Extract the (X, Y) coordinate from the center of the cell holding the provided text.  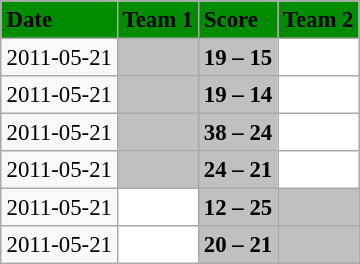
20 – 21 (238, 245)
Score (238, 20)
19 – 14 (238, 95)
Team 1 (158, 20)
38 – 24 (238, 133)
Team 2 (318, 20)
Date (59, 20)
19 – 15 (238, 57)
12 – 25 (238, 208)
24 – 21 (238, 170)
